Locate the cell with the specified text and output its (x, y) center coordinate. 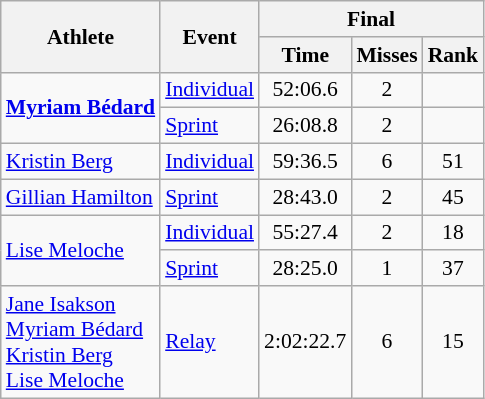
Lise Meloche (80, 250)
Final (371, 19)
37 (454, 269)
59:36.5 (305, 162)
45 (454, 197)
28:25.0 (305, 269)
Relay (210, 342)
Rank (454, 55)
Time (305, 55)
Misses (386, 55)
26:08.8 (305, 126)
15 (454, 342)
1 (386, 269)
2:02:22.7 (305, 342)
28:43.0 (305, 197)
51 (454, 162)
Athlete (80, 36)
18 (454, 233)
Jane Isakson Myriam Bédard Kristin Berg Lise Meloche (80, 342)
52:06.6 (305, 90)
Myriam Bédard (80, 108)
Event (210, 36)
Kristin Berg (80, 162)
55:27.4 (305, 233)
Gillian Hamilton (80, 197)
